For the text-containing cell, return its midpoint in [X, Y] coordinate format. 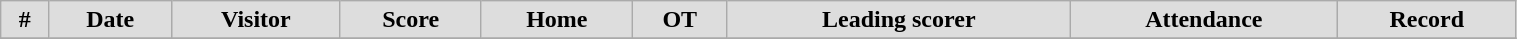
Record [1426, 20]
Date [110, 20]
Score [410, 20]
Visitor [256, 20]
OT [680, 20]
Home [556, 20]
Attendance [1204, 20]
# [25, 20]
Leading scorer [898, 20]
